Determine the [X, Y] coordinate at the center of the cell enclosing the given text.  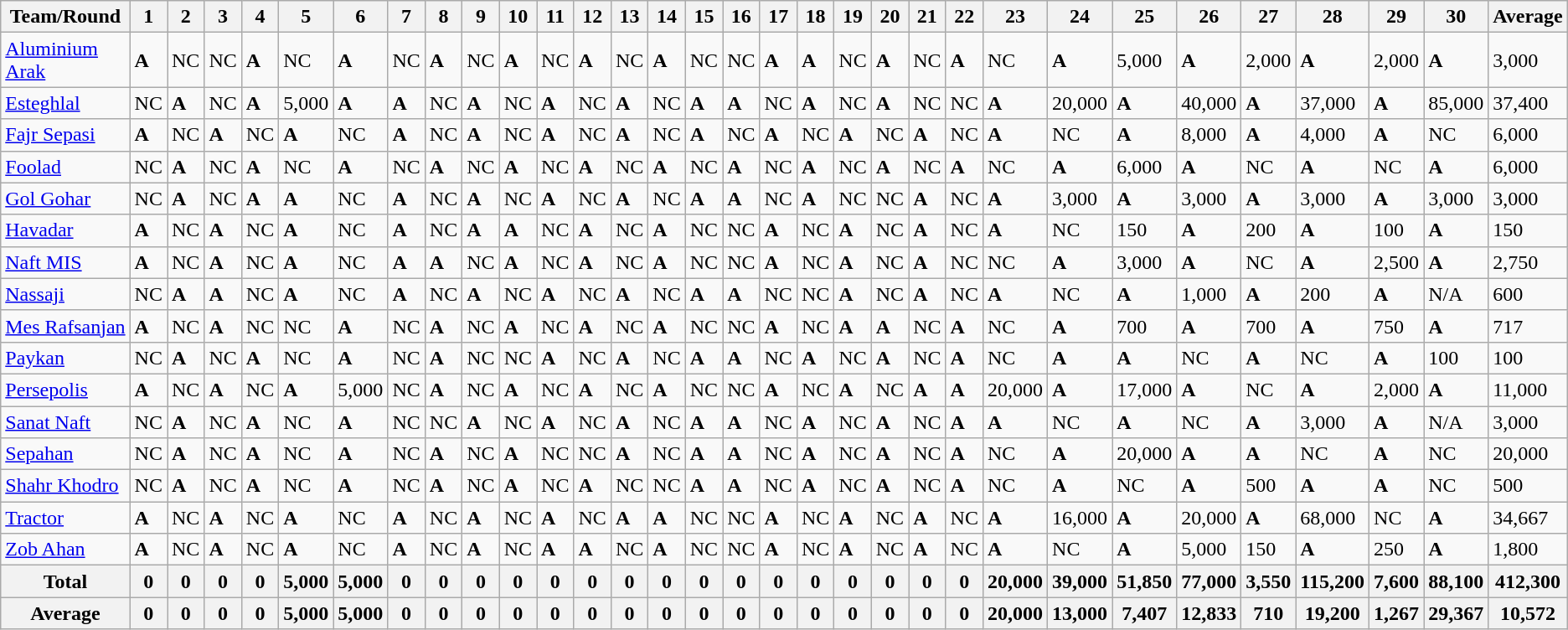
28 [1333, 17]
2,500 [1397, 262]
8,000 [1210, 135]
Fajr Sepasi [65, 135]
29 [1397, 17]
12,833 [1210, 613]
Aluminium Arak [65, 60]
88,100 [1456, 581]
40,000 [1210, 103]
2,750 [1528, 262]
51,850 [1144, 581]
13 [629, 17]
77,000 [1210, 581]
7,407 [1144, 613]
15 [704, 17]
1,000 [1210, 294]
710 [1268, 613]
25 [1144, 17]
30 [1456, 17]
600 [1528, 294]
Sanat Naft [65, 421]
68,000 [1333, 518]
412,300 [1528, 581]
18 [815, 17]
1,800 [1528, 550]
10,572 [1528, 613]
Zob Ahan [65, 550]
16,000 [1081, 518]
12 [592, 17]
17,000 [1144, 390]
24 [1081, 17]
23 [1015, 17]
Team/Round [65, 17]
13,000 [1081, 613]
22 [964, 17]
85,000 [1456, 103]
250 [1397, 550]
Sepahan [65, 454]
Mes Rafsanjan [65, 326]
19,200 [1333, 613]
Total [65, 581]
27 [1268, 17]
39,000 [1081, 581]
2 [186, 17]
19 [853, 17]
11 [555, 17]
Persepolis [65, 390]
Paykan [65, 358]
11,000 [1528, 390]
6 [360, 17]
5 [307, 17]
7 [406, 17]
Naft MIS [65, 262]
1 [148, 17]
37,000 [1333, 103]
9 [481, 17]
115,200 [1333, 581]
Esteghlal [65, 103]
Foolad [65, 167]
37,400 [1528, 103]
14 [667, 17]
Nassaji [65, 294]
29,367 [1456, 613]
17 [778, 17]
Havadar [65, 230]
34,667 [1528, 518]
750 [1397, 326]
1,267 [1397, 613]
3 [223, 17]
16 [741, 17]
8 [443, 17]
Tractor [65, 518]
4,000 [1333, 135]
Shahr Khodro [65, 486]
26 [1210, 17]
4 [260, 17]
7,600 [1397, 581]
20 [890, 17]
717 [1528, 326]
Gol Gohar [65, 199]
21 [927, 17]
3,550 [1268, 581]
10 [518, 17]
